Locate the cell with the specified text and output its [x, y] center coordinate. 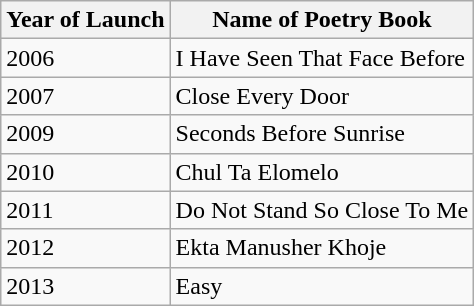
2007 [86, 96]
Easy [322, 286]
Do Not Stand So Close To Me [322, 210]
2009 [86, 134]
2013 [86, 286]
2006 [86, 58]
2011 [86, 210]
Name of Poetry Book [322, 20]
Chul Ta Elomelo [322, 172]
Seconds Before Sunrise [322, 134]
I Have Seen That Face Before [322, 58]
Close Every Door [322, 96]
Ekta Manusher Khoje [322, 248]
2012 [86, 248]
Year of Launch [86, 20]
2010 [86, 172]
